Output the [X, Y] coordinate of the center of the cell containing the given text.  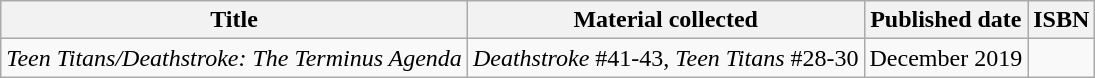
Published date [946, 20]
Deathstroke #41-43, Teen Titans #28-30 [666, 58]
ISBN [1062, 20]
Title [234, 20]
December 2019 [946, 58]
Material collected [666, 20]
Teen Titans/Deathstroke: The Terminus Agenda [234, 58]
